Determine the [X, Y] coordinate at the center of the cell enclosing the given text.  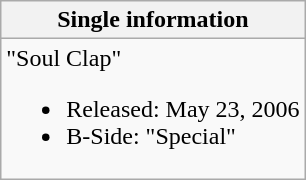
"Soul Clap"Released: May 23, 2006B-Side: "Special" [153, 109]
Single information [153, 20]
